Detect which cell encompasses the target text, then output its [X, Y] center coordinate. 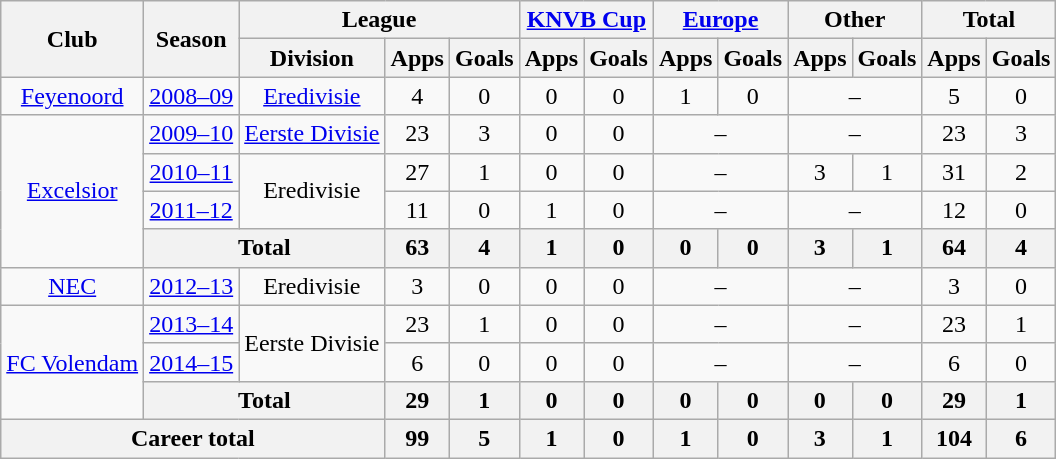
Europe [720, 20]
2014–15 [192, 362]
League [380, 20]
Excelsior [72, 191]
Season [192, 39]
104 [954, 438]
Club [72, 39]
Division [312, 58]
11 [417, 210]
2 [1021, 172]
2009–10 [192, 134]
2010–11 [192, 172]
27 [417, 172]
Career total [193, 438]
FC Volendam [72, 362]
Feyenoord [72, 96]
2013–14 [192, 324]
31 [954, 172]
2011–12 [192, 210]
NEC [72, 286]
64 [954, 248]
63 [417, 248]
99 [417, 438]
12 [954, 210]
2008–09 [192, 96]
Other [855, 20]
2012–13 [192, 286]
KNVB Cup [586, 20]
